Search for the cell housing the specified text and yield its [x, y] center coordinate. 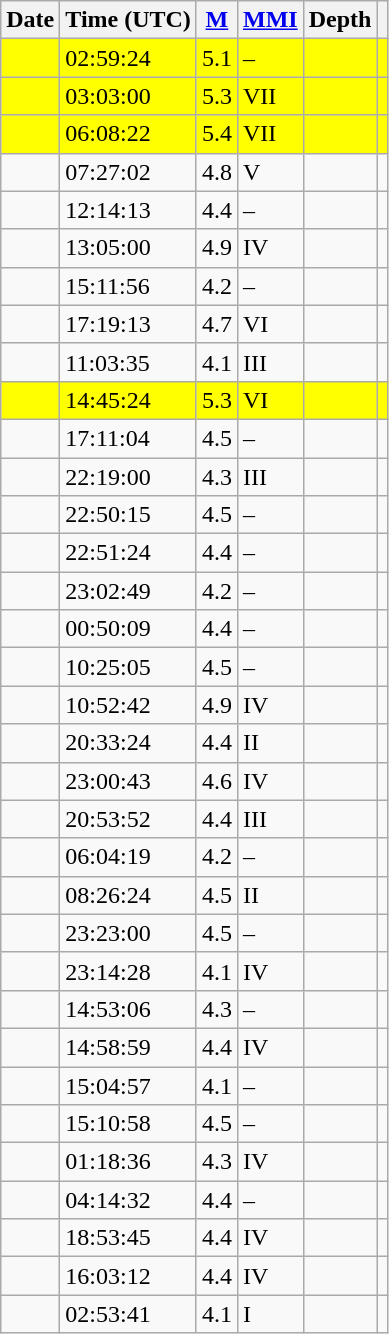
00:50:09 [128, 629]
5.4 [216, 134]
M [216, 20]
20:33:24 [128, 743]
01:18:36 [128, 1162]
04:14:32 [128, 1200]
15:10:58 [128, 1124]
18:53:45 [128, 1238]
4.7 [216, 324]
14:58:59 [128, 1047]
Depth [340, 20]
22:50:15 [128, 515]
02:59:24 [128, 58]
23:00:43 [128, 781]
16:03:12 [128, 1276]
5.1 [216, 58]
07:27:02 [128, 172]
20:53:52 [128, 819]
08:26:24 [128, 895]
14:45:24 [128, 400]
02:53:41 [128, 1314]
MMI [270, 20]
Date [30, 20]
V [270, 172]
10:25:05 [128, 667]
17:19:13 [128, 324]
I [270, 1314]
23:14:28 [128, 971]
13:05:00 [128, 248]
22:19:00 [128, 477]
4.6 [216, 781]
4.8 [216, 172]
23:23:00 [128, 933]
Time (UTC) [128, 20]
14:53:06 [128, 1009]
17:11:04 [128, 438]
03:03:00 [128, 96]
12:14:13 [128, 210]
22:51:24 [128, 553]
11:03:35 [128, 362]
15:11:56 [128, 286]
15:04:57 [128, 1085]
10:52:42 [128, 705]
06:04:19 [128, 857]
06:08:22 [128, 134]
23:02:49 [128, 591]
